Find where the given text appears and provide that cell's center as [X, Y] coordinate. 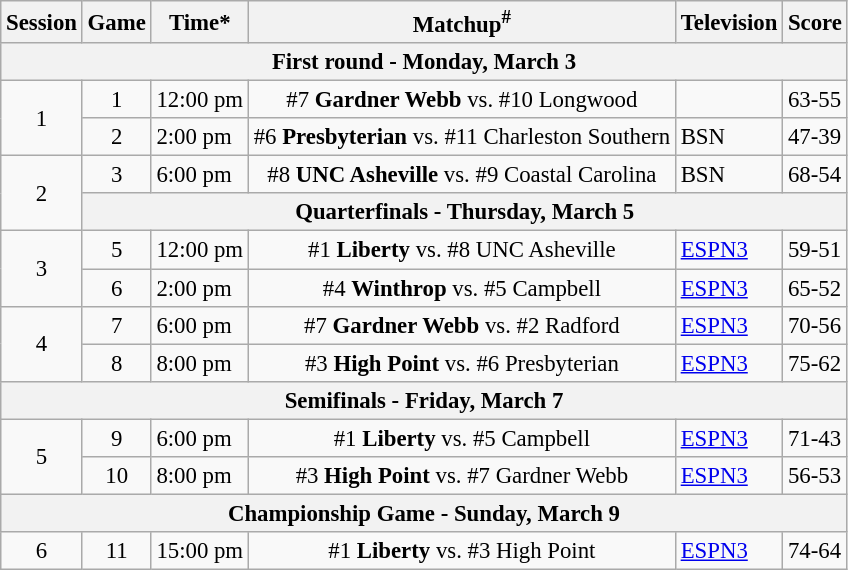
71-43 [816, 438]
Session [42, 22]
4 [42, 344]
Semifinals - Friday, March 7 [424, 400]
8 [116, 363]
65-52 [816, 288]
#6 Presbyterian vs. #11 Charleston Southern [462, 137]
9 [116, 438]
Score [816, 22]
#3 High Point vs. #7 Gardner Webb [462, 476]
70-56 [816, 325]
7 [116, 325]
#7 Gardner Webb vs. #10 Longwood [462, 100]
#1 Liberty vs. #5 Campbell [462, 438]
#8 UNC Asheville vs. #9 Coastal Carolina [462, 175]
#1 Liberty vs. #3 High Point [462, 551]
11 [116, 551]
#1 Liberty vs. #8 UNC Asheville [462, 250]
#4 Winthrop vs. #5 Campbell [462, 288]
74-64 [816, 551]
#3 High Point vs. #6 Presbyterian [462, 363]
56-53 [816, 476]
Quarterfinals - Thursday, March 5 [464, 213]
68-54 [816, 175]
59-51 [816, 250]
Championship Game - Sunday, March 9 [424, 513]
75-62 [816, 363]
#7 Gardner Webb vs. #2 Radford [462, 325]
15:00 pm [200, 551]
First round - Monday, March 3 [424, 62]
Time* [200, 22]
Matchup# [462, 22]
Television [728, 22]
63-55 [816, 100]
Game [116, 22]
10 [116, 476]
47-39 [816, 137]
